Identify which cell holds the provided text, then report its [X, Y] central coordinate. 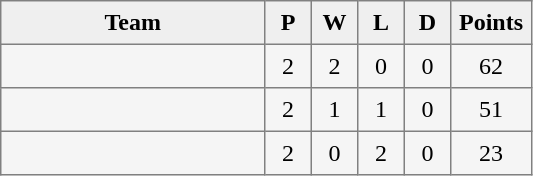
23 [492, 153]
62 [492, 66]
L [381, 23]
P [288, 23]
51 [492, 110]
Team [133, 23]
D [427, 23]
Points [492, 23]
W [334, 23]
